Locate the cell with the specified text and output its [X, Y] center coordinate. 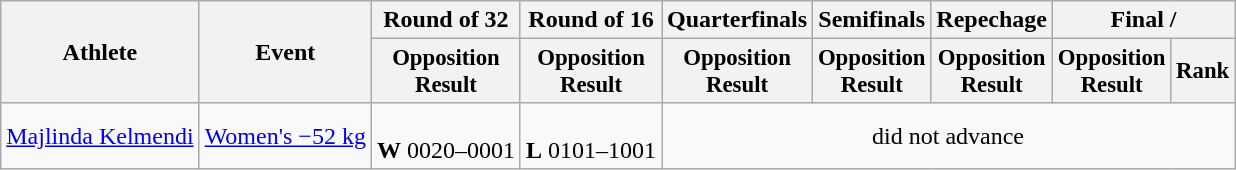
Repechage [992, 20]
Rank [1203, 72]
Women's −52 kg [285, 136]
Event [285, 52]
Quarterfinals [738, 20]
Final / [1144, 20]
Majlinda Kelmendi [100, 136]
Athlete [100, 52]
Round of 16 [590, 20]
Round of 32 [446, 20]
Semifinals [872, 20]
did not advance [948, 136]
W 0020–0001 [446, 136]
L 0101–1001 [590, 136]
